Scan for the cell matching the given text and deliver its (x, y) coordinate at center. 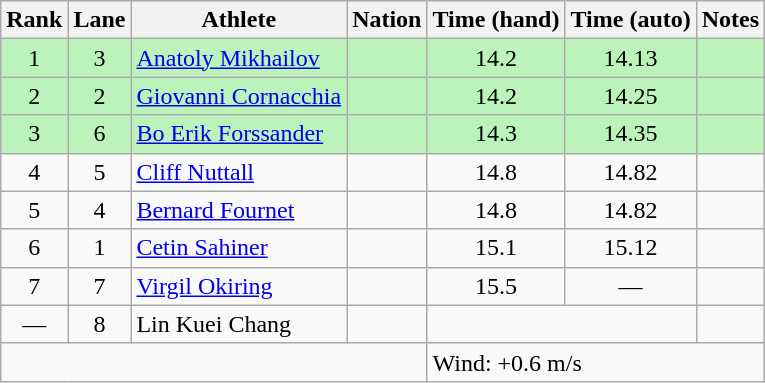
8 (100, 324)
Athlete (239, 20)
Rank (34, 20)
Giovanni Cornacchia (239, 96)
14.13 (630, 58)
14.3 (496, 134)
Notes (730, 20)
Cetin Sahiner (239, 248)
Time (hand) (496, 20)
15.1 (496, 248)
15.5 (496, 286)
14.25 (630, 96)
Wind: +0.6 m/s (596, 362)
Lane (100, 20)
Nation (387, 20)
Bernard Fournet (239, 210)
Cliff Nuttall (239, 172)
Anatoly Mikhailov (239, 58)
15.12 (630, 248)
Time (auto) (630, 20)
Bo Erik Forssander (239, 134)
Lin Kuei Chang (239, 324)
Virgil Okiring (239, 286)
14.35 (630, 134)
